Determine the (x, y) coordinate at the center of the cell enclosing the given text.  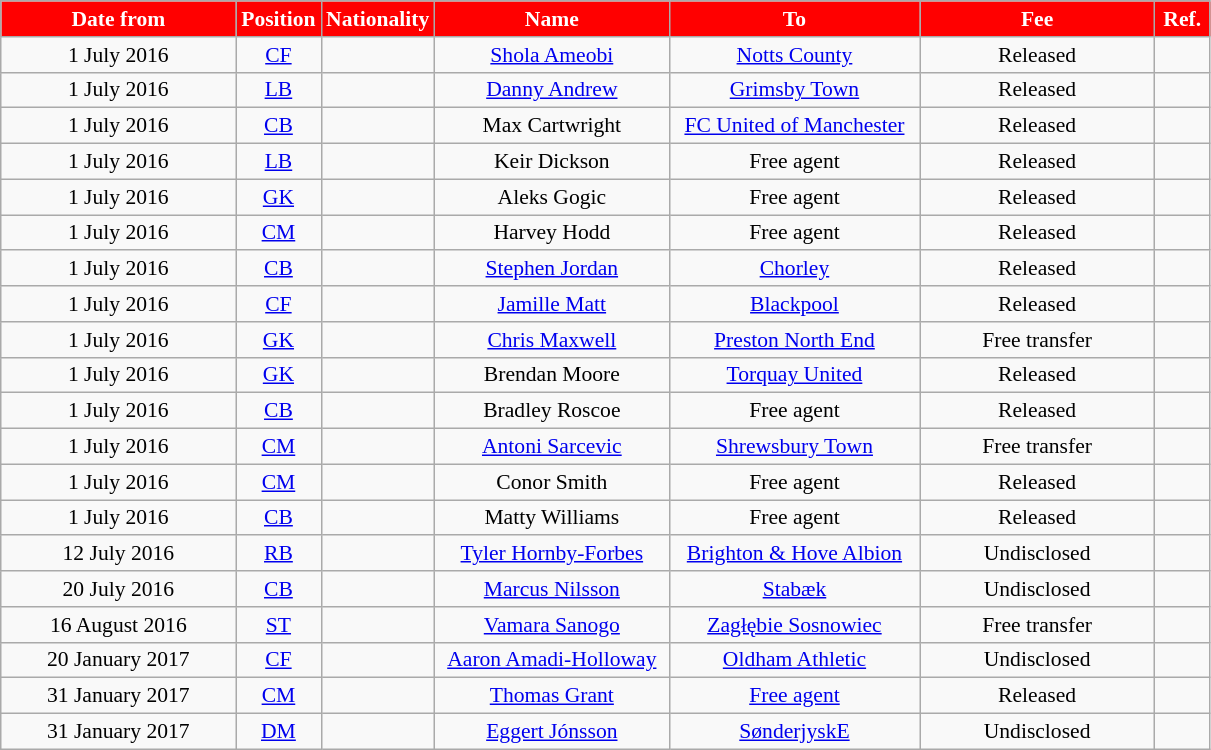
Blackpool (794, 304)
Oldham Athletic (794, 660)
Matty Williams (552, 518)
ST (278, 625)
Jamille Matt (552, 304)
Brendan Moore (552, 375)
Preston North End (794, 340)
Chris Maxwell (552, 340)
Thomas Grant (552, 696)
Aleks Gogic (552, 197)
Stephen Jordan (552, 269)
20 July 2016 (118, 589)
Tyler Hornby-Forbes (552, 554)
Notts County (794, 55)
16 August 2016 (118, 625)
Chorley (794, 269)
Harvey Hodd (552, 233)
Marcus Nilsson (552, 589)
Fee (1038, 19)
FC United of Manchester (794, 126)
Shrewsbury Town (794, 447)
Aaron Amadi-Holloway (552, 660)
RB (278, 554)
Eggert Jónsson (552, 732)
Antoni Sarcevic (552, 447)
Bradley Roscoe (552, 411)
Stabæk (794, 589)
Torquay United (794, 375)
Conor Smith (552, 482)
Grimsby Town (794, 90)
Danny Andrew (552, 90)
12 July 2016 (118, 554)
Position (278, 19)
Date from (118, 19)
Nationality (378, 19)
SønderjyskE (794, 732)
Vamara Sanogo (552, 625)
Brighton & Hove Albion (794, 554)
Keir Dickson (552, 162)
Ref. (1182, 19)
To (794, 19)
Max Cartwright (552, 126)
Zagłębie Sosnowiec (794, 625)
20 January 2017 (118, 660)
DM (278, 732)
Name (552, 19)
Shola Ameobi (552, 55)
